Search for the cell housing the specified text and yield its [X, Y] center coordinate. 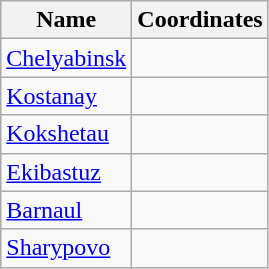
Coordinates [200, 20]
Chelyabinsk [66, 58]
Ekibastuz [66, 172]
Barnaul [66, 210]
Sharypovo [66, 248]
Kostanay [66, 96]
Name [66, 20]
Kokshetau [66, 134]
